Search for the cell housing the specified text and yield its (X, Y) center coordinate. 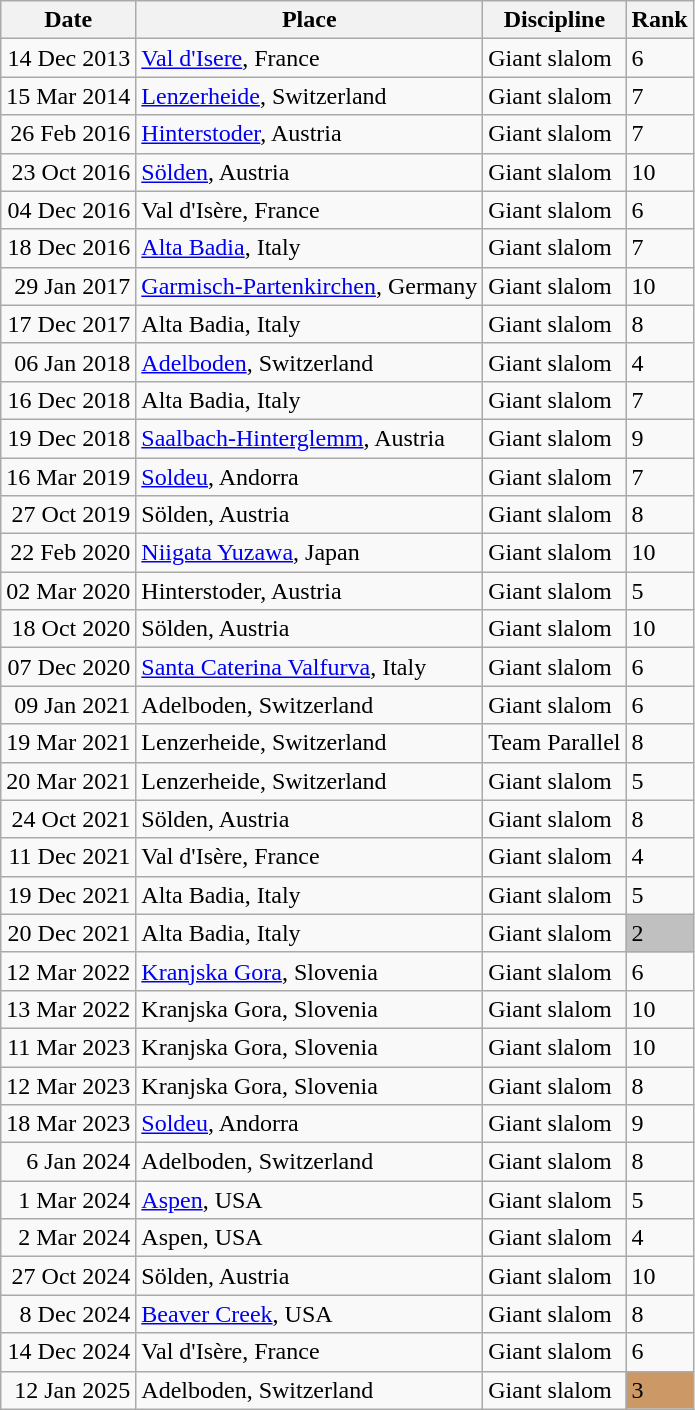
18 Oct 2020 (68, 629)
Date (68, 20)
2 Mar 2024 (68, 1238)
09 Jan 2021 (68, 705)
19 Dec 2021 (68, 895)
29 Jan 2017 (68, 286)
Santa Caterina Valfurva, Italy (310, 667)
15 Mar 2014 (68, 96)
23 Oct 2016 (68, 172)
Team Parallel (554, 743)
6 Jan 2024 (68, 1162)
1 Mar 2024 (68, 1200)
04 Dec 2016 (68, 210)
18 Dec 2016 (68, 248)
Garmisch-Partenkirchen, Germany (310, 286)
Place (310, 20)
24 Oct 2021 (68, 819)
22 Feb 2020 (68, 553)
Niigata Yuzawa, Japan (310, 553)
14 Dec 2013 (68, 58)
06 Jan 2018 (68, 362)
14 Dec 2024 (68, 1352)
12 Mar 2022 (68, 971)
27 Oct 2024 (68, 1276)
3 (660, 1390)
27 Oct 2019 (68, 515)
11 Mar 2023 (68, 1047)
18 Mar 2023 (68, 1124)
17 Dec 2017 (68, 324)
13 Mar 2022 (68, 1009)
20 Mar 2021 (68, 781)
16 Dec 2018 (68, 400)
19 Dec 2018 (68, 438)
Beaver Creek, USA (310, 1314)
19 Mar 2021 (68, 743)
26 Feb 2016 (68, 134)
16 Mar 2019 (68, 477)
Saalbach-Hinterglemm, Austria (310, 438)
12 Jan 2025 (68, 1390)
Val d'Isere, France (310, 58)
8 Dec 2024 (68, 1314)
12 Mar 2023 (68, 1085)
Discipline (554, 20)
Rank (660, 20)
2 (660, 933)
20 Dec 2021 (68, 933)
07 Dec 2020 (68, 667)
02 Mar 2020 (68, 591)
11 Dec 2021 (68, 857)
